Determine the (x, y) coordinate at the center of the cell enclosing the given text.  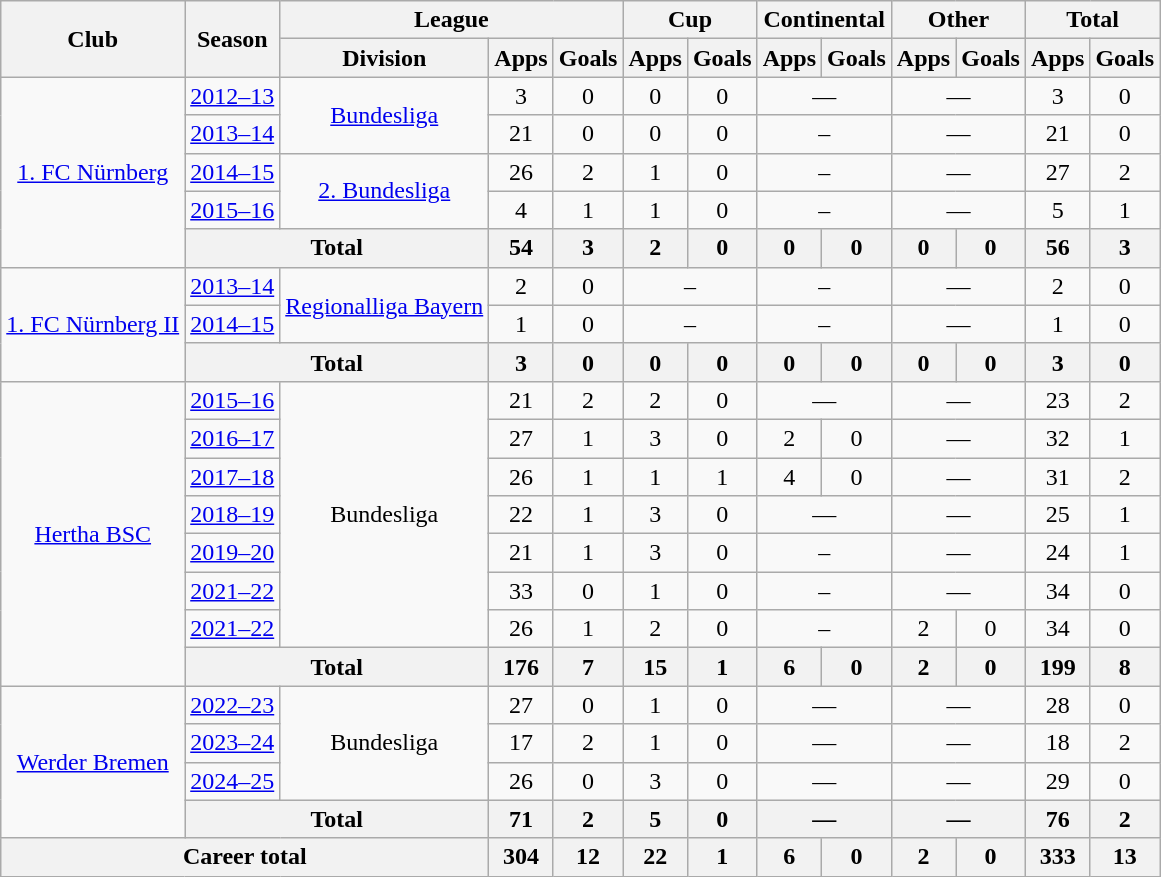
199 (1057, 667)
Season (232, 39)
Werder Bremen (93, 762)
2018–19 (232, 515)
League (452, 20)
2016–17 (232, 438)
13 (1125, 857)
56 (1057, 248)
176 (521, 667)
2. Bundesliga (384, 191)
8 (1125, 667)
54 (521, 248)
2022–23 (232, 705)
15 (655, 667)
23 (1057, 400)
25 (1057, 515)
28 (1057, 705)
76 (1057, 819)
1. FC Nürnberg II (93, 324)
2017–18 (232, 477)
31 (1057, 477)
33 (521, 591)
1. FC Nürnberg (93, 172)
304 (521, 857)
Continental (824, 20)
Cup (690, 20)
Club (93, 39)
17 (521, 743)
71 (521, 819)
Division (384, 58)
2019–20 (232, 553)
12 (588, 857)
29 (1057, 781)
Career total (245, 857)
7 (588, 667)
Regionalliga Bayern (384, 305)
2012–13 (232, 96)
333 (1057, 857)
32 (1057, 438)
2023–24 (232, 743)
Other (958, 20)
18 (1057, 743)
Hertha BSC (93, 533)
2024–25 (232, 781)
24 (1057, 553)
